For the text-containing cell, return its midpoint in [X, Y] coordinate format. 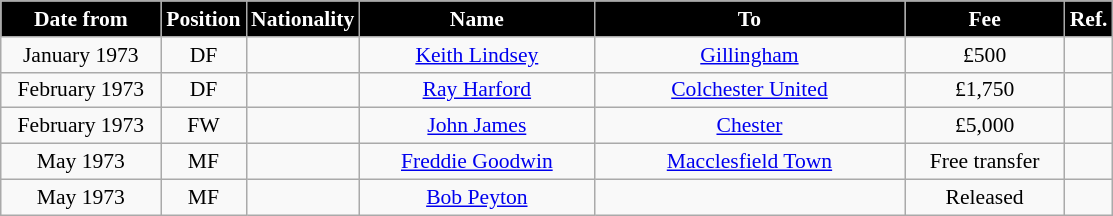
Fee [985, 19]
Name [476, 19]
FW [204, 126]
Chester [749, 126]
Bob Peyton [476, 197]
Nationality [302, 19]
Keith Lindsey [476, 55]
Released [985, 197]
£1,750 [985, 90]
Ray Harford [476, 90]
£500 [985, 55]
Gillingham [749, 55]
John James [476, 126]
Ref. [1089, 19]
£5,000 [985, 126]
January 1973 [81, 55]
To [749, 19]
Date from [81, 19]
Freddie Goodwin [476, 162]
Free transfer [985, 162]
Macclesfield Town [749, 162]
Position [204, 19]
Colchester United [749, 90]
